For the text-containing cell, return its midpoint in (X, Y) coordinate format. 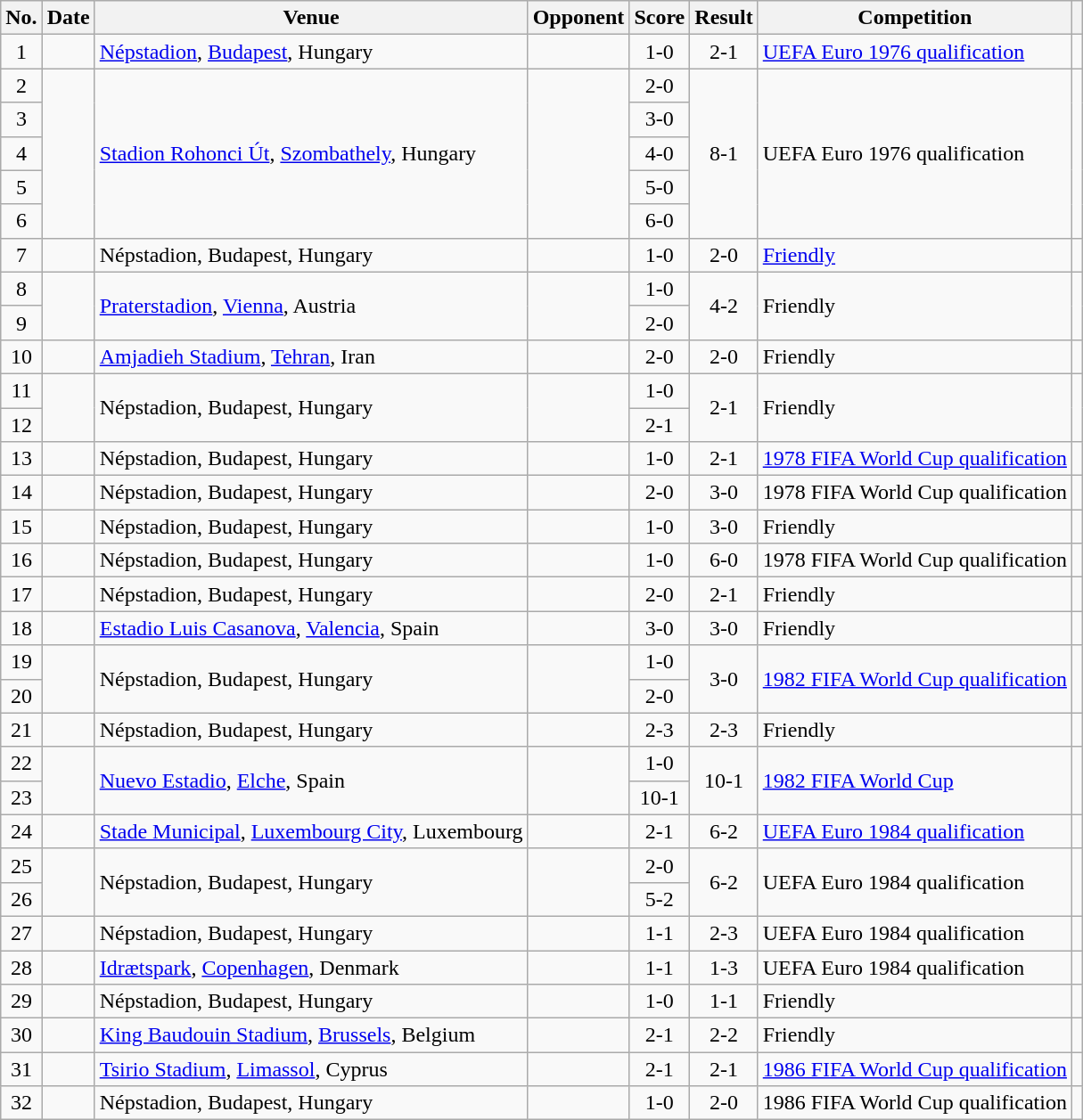
3 (21, 119)
8-1 (724, 153)
29 (21, 1001)
Date (68, 18)
1982 FIFA World Cup qualification (915, 679)
4-2 (724, 306)
21 (21, 730)
Stadion Rohonci Út, Szombathely, Hungary (311, 153)
28 (21, 967)
Amjadieh Stadium, Tehran, Iran (311, 356)
23 (21, 797)
1 (21, 52)
31 (21, 1069)
5-2 (660, 899)
Competition (915, 18)
13 (21, 459)
4-0 (660, 153)
20 (21, 696)
7 (21, 255)
24 (21, 831)
5-0 (660, 187)
9 (21, 323)
King Baudouin Stadium, Brussels, Belgium (311, 1035)
Opponent (578, 18)
17 (21, 594)
27 (21, 933)
Tsirio Stadium, Limassol, Cyprus (311, 1069)
Result (724, 18)
16 (21, 560)
4 (21, 153)
Venue (311, 18)
2 (21, 86)
Praterstadion, Vienna, Austria (311, 306)
Idrætspark, Copenhagen, Denmark (311, 967)
1-3 (724, 967)
11 (21, 390)
25 (21, 865)
14 (21, 493)
1982 FIFA World Cup (915, 781)
32 (21, 1103)
12 (21, 425)
15 (21, 527)
18 (21, 628)
Score (660, 18)
26 (21, 899)
No. (21, 18)
2-2 (724, 1035)
5 (21, 187)
Stade Municipal, Luxembourg City, Luxembourg (311, 831)
Estadio Luis Casanova, Valencia, Spain (311, 628)
30 (21, 1035)
22 (21, 764)
10 (21, 356)
6 (21, 221)
8 (21, 289)
Nuevo Estadio, Elche, Spain (311, 781)
19 (21, 662)
